Locate the cell with the specified text and output its [x, y] center coordinate. 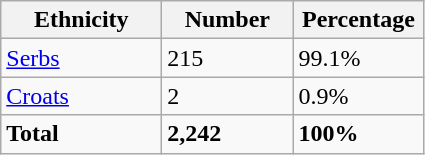
2 [228, 96]
Number [228, 20]
Serbs [82, 58]
Croats [82, 96]
2,242 [228, 134]
Total [82, 134]
215 [228, 58]
100% [358, 134]
Ethnicity [82, 20]
Percentage [358, 20]
99.1% [358, 58]
0.9% [358, 96]
